Output the [X, Y] coordinate of the center of the cell containing the given text.  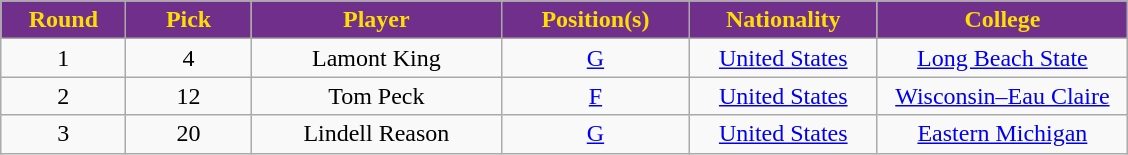
3 [64, 134]
College [1002, 20]
4 [188, 58]
Player [376, 20]
Nationality [783, 20]
Position(s) [596, 20]
Wisconsin–Eau Claire [1002, 96]
2 [64, 96]
Long Beach State [1002, 58]
Tom Peck [376, 96]
Round [64, 20]
Lindell Reason [376, 134]
F [596, 96]
Lamont King [376, 58]
Pick [188, 20]
12 [188, 96]
20 [188, 134]
Eastern Michigan [1002, 134]
1 [64, 58]
